Locate the cell with the specified text and output its [X, Y] center coordinate. 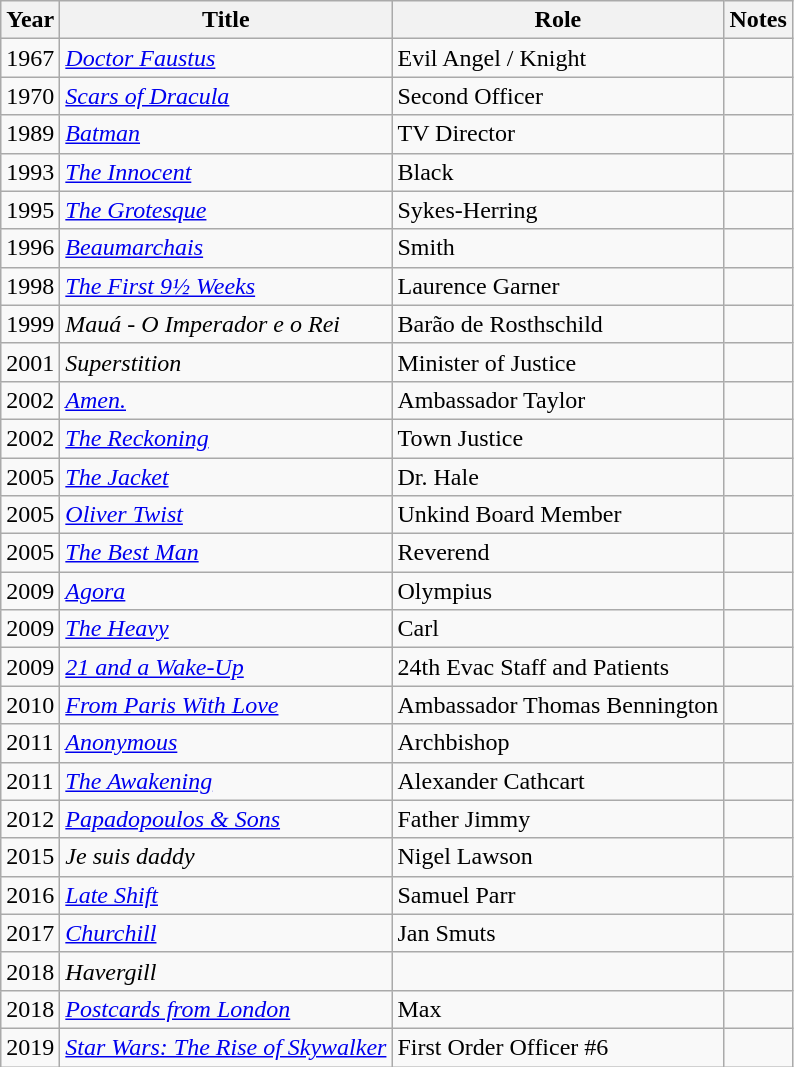
1998 [30, 286]
Carl [558, 629]
1996 [30, 248]
The Jacket [226, 477]
Laurence Garner [558, 286]
1999 [30, 324]
2001 [30, 362]
Olympius [558, 591]
From Paris With Love [226, 705]
First Order Officer #6 [558, 1047]
Ambassador Thomas Bennington [558, 705]
Jan Smuts [558, 933]
1970 [30, 96]
Papadopoulos & Sons [226, 819]
Reverend [558, 553]
Minister of Justice [558, 362]
Havergill [226, 971]
The Reckoning [226, 438]
Agora [226, 591]
Superstition [226, 362]
Alexander Cathcart [558, 781]
Samuel Parr [558, 895]
Town Justice [558, 438]
Year [30, 20]
Evil Angel / Knight [558, 58]
Unkind Board Member [558, 515]
The Grotesque [226, 210]
21 and a Wake-Up [226, 667]
Title [226, 20]
Oliver Twist [226, 515]
Second Officer [558, 96]
Nigel Lawson [558, 857]
The Awakening [226, 781]
2012 [30, 819]
Dr. Hale [558, 477]
The Innocent [226, 172]
Black [558, 172]
TV Director [558, 134]
The Heavy [226, 629]
Barão de Rosthschild [558, 324]
1989 [30, 134]
Ambassador Taylor [558, 400]
Amen. [226, 400]
Postcards from London [226, 1009]
1993 [30, 172]
Anonymous [226, 743]
Batman [226, 134]
2016 [30, 895]
Max [558, 1009]
Je suis daddy [226, 857]
Sykes-Herring [558, 210]
Star Wars: The Rise of Skywalker [226, 1047]
Late Shift [226, 895]
Churchill [226, 933]
The Best Man [226, 553]
Doctor Faustus [226, 58]
The First 9½ Weeks [226, 286]
1995 [30, 210]
1967 [30, 58]
2010 [30, 705]
2017 [30, 933]
Archbishop [558, 743]
2019 [30, 1047]
Smith [558, 248]
Father Jimmy [558, 819]
Scars of Dracula [226, 96]
Beaumarchais [226, 248]
Notes [758, 20]
Mauá - O Imperador e o Rei [226, 324]
Role [558, 20]
2015 [30, 857]
24th Evac Staff and Patients [558, 667]
